Return (X, Y) of the center of cell containing provided text 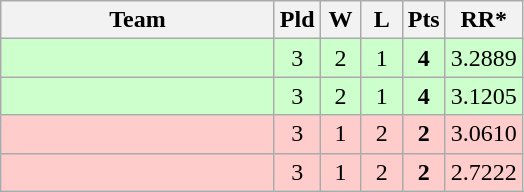
Pld (297, 20)
W (340, 20)
3.0610 (484, 134)
3.2889 (484, 58)
3.1205 (484, 96)
Pts (424, 20)
L (382, 20)
Team (138, 20)
2.7222 (484, 172)
RR* (484, 20)
